Detect which cell encompasses the target text, then output its (x, y) center coordinate. 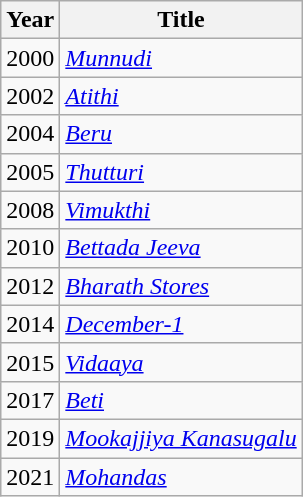
Bettada Jeeva (181, 248)
2000 (30, 58)
Mookajjiya Kanasugalu (181, 438)
Mohandas (181, 477)
Beru (181, 134)
2004 (30, 134)
2010 (30, 248)
2019 (30, 438)
Beti (181, 400)
2005 (30, 172)
2021 (30, 477)
2017 (30, 400)
Munnudi (181, 58)
2008 (30, 210)
Year (30, 20)
Atithi (181, 96)
Vidaaya (181, 362)
Thutturi (181, 172)
December-1 (181, 324)
Title (181, 20)
Vimukthi (181, 210)
Bharath Stores (181, 286)
2015 (30, 362)
2002 (30, 96)
2014 (30, 324)
2012 (30, 286)
